Output the [x, y] coordinate of the center of the cell containing the given text.  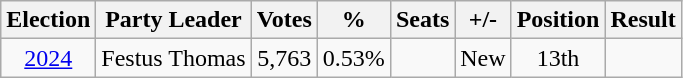
5,763 [284, 58]
New [483, 58]
Votes [284, 20]
Seats [422, 20]
Result [643, 20]
% [354, 20]
Festus Thomas [174, 58]
Election [48, 20]
Party Leader [174, 20]
Position [558, 20]
0.53% [354, 58]
+/- [483, 20]
2024 [48, 58]
13th [558, 58]
